For the text-containing cell, return its midpoint in (x, y) coordinate format. 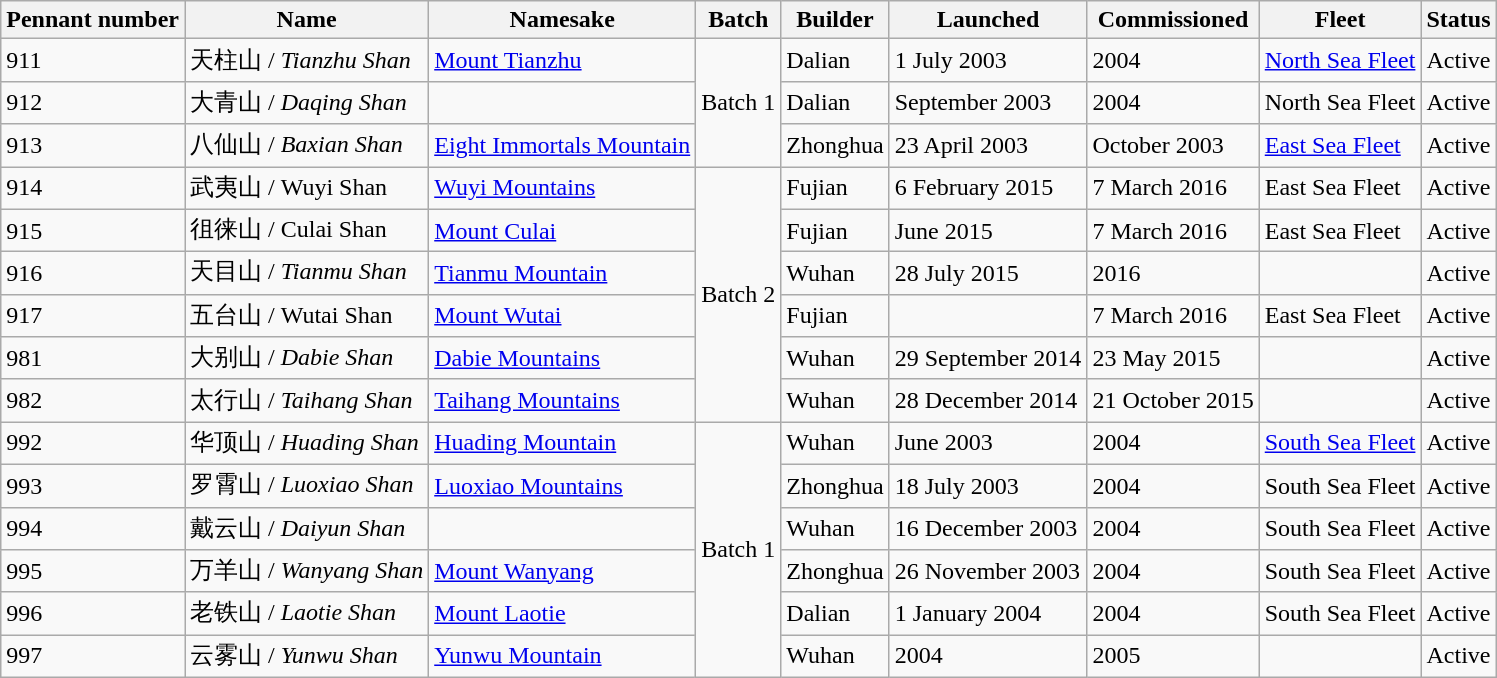
29 September 2014 (988, 358)
太行山 / Taihang Shan (306, 400)
6 February 2015 (988, 188)
Mount Culai (562, 230)
23 May 2015 (1173, 358)
1 July 2003 (988, 60)
2005 (1173, 656)
18 July 2003 (988, 486)
997 (93, 656)
武夷山 / Wuyi Shan (306, 188)
Wuyi Mountains (562, 188)
26 November 2003 (988, 572)
Taihang Mountains (562, 400)
老铁山 / Laotie Shan (306, 614)
21 October 2015 (1173, 400)
万羊山 / Wanyang Shan (306, 572)
916 (93, 274)
Dabie Mountains (562, 358)
Eight Immortals Mountain (562, 146)
徂徕山 / Culai Shan (306, 230)
云雾山 / Yunwu Shan (306, 656)
Mount Wutai (562, 316)
913 (93, 146)
Luoxiao Mountains (562, 486)
996 (93, 614)
天柱山 / Tianzhu Shan (306, 60)
28 July 2015 (988, 274)
Namesake (562, 20)
Launched (988, 20)
戴云山 / Daiyun Shan (306, 528)
2016 (1173, 274)
992 (93, 444)
Yunwu Mountain (562, 656)
Status (1458, 20)
981 (93, 358)
Commissioned (1173, 20)
天目山 / Tianmu Shan (306, 274)
28 December 2014 (988, 400)
23 April 2003 (988, 146)
大青山 / Daqing Shan (306, 102)
大别山 / Dabie Shan (306, 358)
Mount Laotie (562, 614)
Mount Wanyang (562, 572)
华顶山 / Huading Shan (306, 444)
June 2015 (988, 230)
915 (93, 230)
Fleet (1340, 20)
Batch 2 (738, 294)
911 (93, 60)
993 (93, 486)
982 (93, 400)
Batch (738, 20)
Mount Tianzhu (562, 60)
Name (306, 20)
Builder (835, 20)
994 (93, 528)
September 2003 (988, 102)
917 (93, 316)
912 (93, 102)
Huading Mountain (562, 444)
八仙山 / Baxian Shan (306, 146)
995 (93, 572)
16 December 2003 (988, 528)
1 January 2004 (988, 614)
Pennant number (93, 20)
罗霄山 / Luoxiao Shan (306, 486)
June 2003 (988, 444)
五台山 / Wutai Shan (306, 316)
914 (93, 188)
October 2003 (1173, 146)
Tianmu Mountain (562, 274)
